From the cell containing the given text, extract its center point as [X, Y] coordinate. 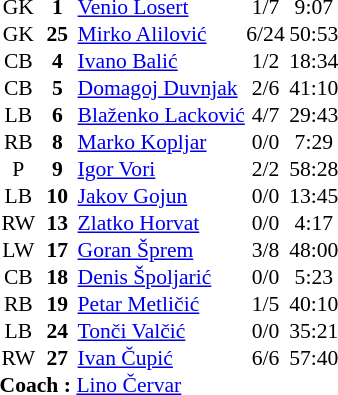
29:43 [314, 115]
48:00 [314, 251]
7:29 [314, 143]
2/6 [265, 89]
1/5 [265, 305]
P [19, 169]
Zlatko Horvat [162, 223]
Ivano Balić [162, 61]
Goran Šprem [162, 251]
18 [58, 277]
Jakov Gojun [162, 197]
Petar Metličić [162, 305]
Denis Špoljarić [162, 277]
1/2 [265, 61]
9 [58, 169]
Ivan Čupić [162, 359]
5:23 [314, 277]
Igor Vori [162, 169]
4:17 [314, 223]
24 [58, 331]
8 [58, 143]
50:53 [314, 35]
10 [58, 197]
Blaženko Lacković [162, 115]
Tonči Valčić [162, 331]
19 [58, 305]
18:34 [314, 61]
GK [19, 35]
35:21 [314, 331]
2/2 [265, 169]
40:10 [314, 305]
Marko Kopljar [162, 143]
6/6 [265, 359]
6 [58, 115]
25 [58, 35]
Mirko Alilović [162, 35]
Domagoj Duvnjak [162, 89]
57:40 [314, 359]
4/7 [265, 115]
41:10 [314, 89]
3/8 [265, 251]
13:45 [314, 197]
13 [58, 223]
58:28 [314, 169]
17 [58, 251]
4 [58, 61]
LW [19, 251]
6/24 [265, 35]
5 [58, 89]
27 [58, 359]
